Pinpoint the cell where the given text exists, returning its [x, y] midpoint coordinate. 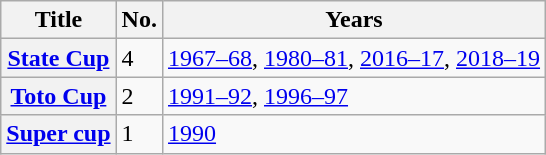
2 [139, 96]
State Cup [58, 58]
4 [139, 58]
Years [354, 20]
1 [139, 134]
No. [139, 20]
Title [58, 20]
1967–68, 1980–81, 2016–17, 2018–19 [354, 58]
1991–92, 1996–97 [354, 96]
Super cup [58, 134]
Toto Cup [58, 96]
1990 [354, 134]
